Detect which cell encompasses the target text, then output its [X, Y] center coordinate. 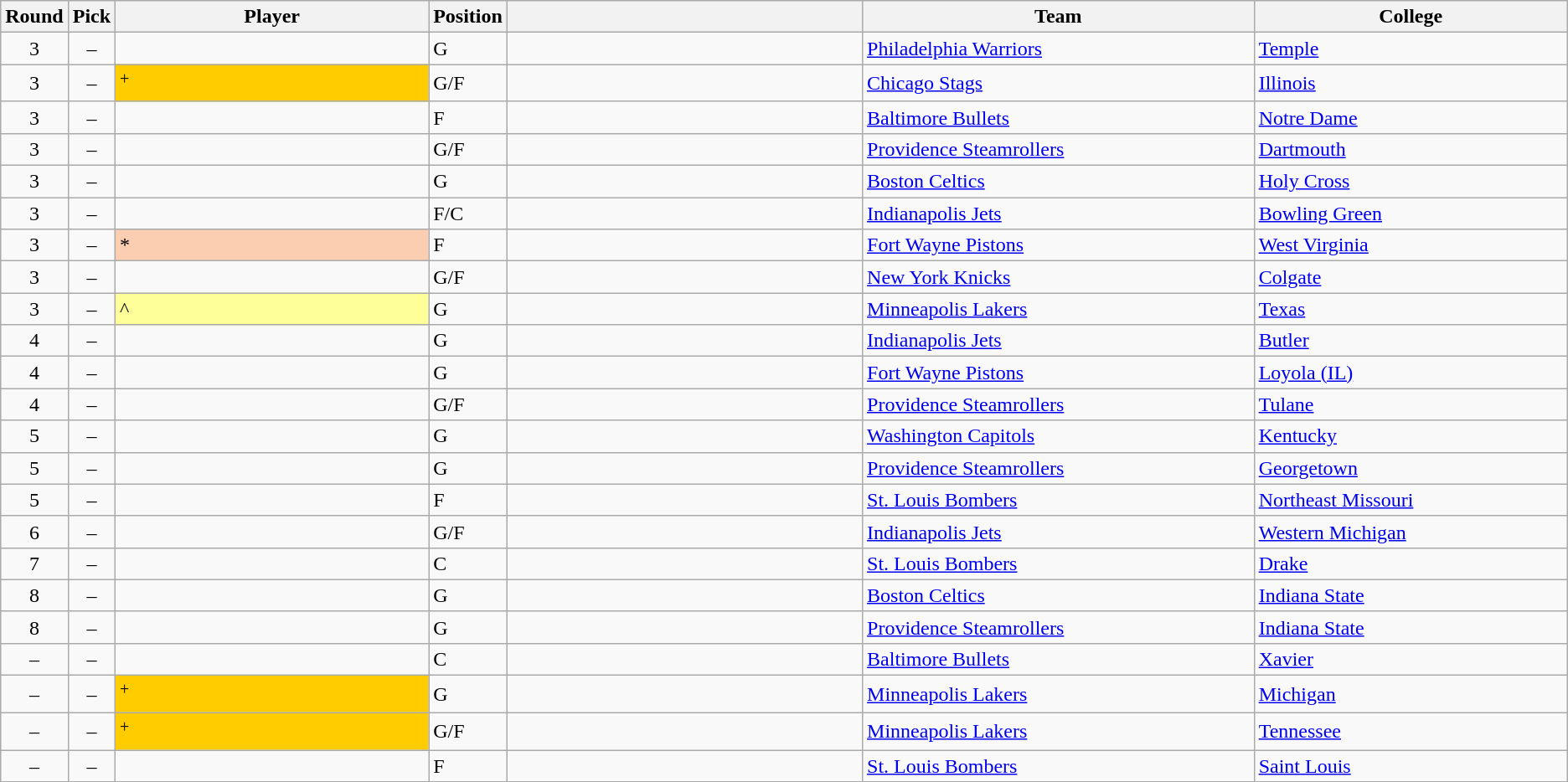
Player [272, 17]
Butler [1411, 341]
Bowling Green [1411, 214]
Team [1059, 17]
Pick [91, 17]
Round [34, 17]
Drake [1411, 563]
Tulane [1411, 404]
Xavier [1411, 659]
Northeast Missouri [1411, 500]
Michigan [1411, 695]
6 [34, 532]
Illinois [1411, 84]
Colgate [1411, 277]
Western Michigan [1411, 532]
F/C [468, 214]
^ [272, 309]
West Virginia [1411, 245]
Philadelphia Warriors [1059, 49]
Chicago Stags [1059, 84]
7 [34, 563]
Holy Cross [1411, 182]
Loyola (IL) [1411, 373]
Washington Capitols [1059, 436]
* [272, 245]
Georgetown [1411, 468]
Saint Louis [1411, 766]
New York Knicks [1059, 277]
Temple [1411, 49]
Tennessee [1411, 732]
Texas [1411, 309]
Dartmouth [1411, 149]
Notre Dame [1411, 117]
College [1411, 17]
Kentucky [1411, 436]
Position [468, 17]
